Extract the (X, Y) coordinate from the center of the cell holding the provided text.  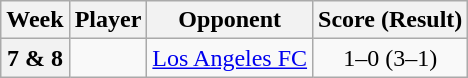
Opponent (230, 20)
1–0 (3–1) (390, 58)
Score (Result) (390, 20)
7 & 8 (35, 58)
Week (35, 20)
Player (108, 20)
Los Angeles FC (230, 58)
